Return (x, y) of the center of cell containing provided text 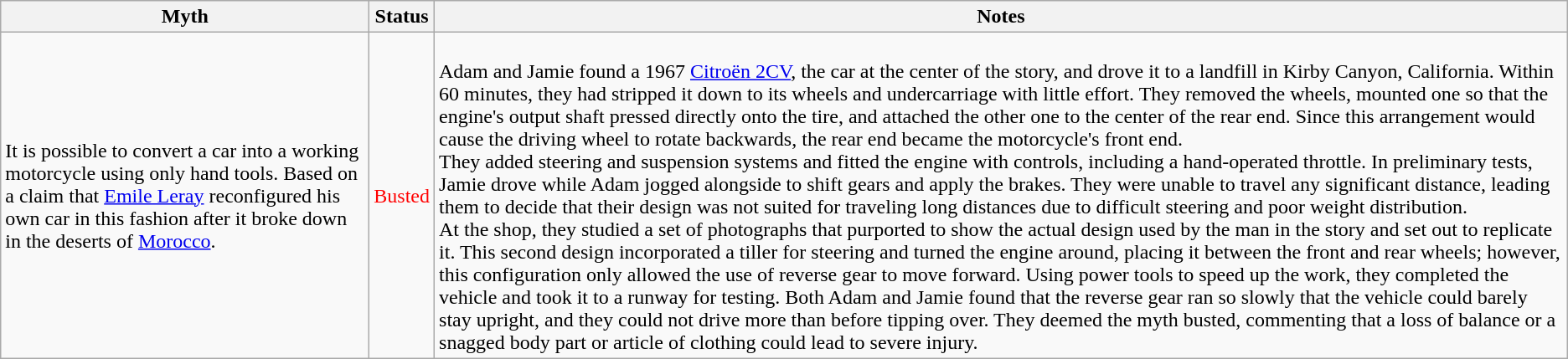
Status (402, 17)
Notes (1002, 17)
Busted (402, 196)
Myth (185, 17)
